Return the [X, Y] coordinate for the center point of the cell that contains the specified text.  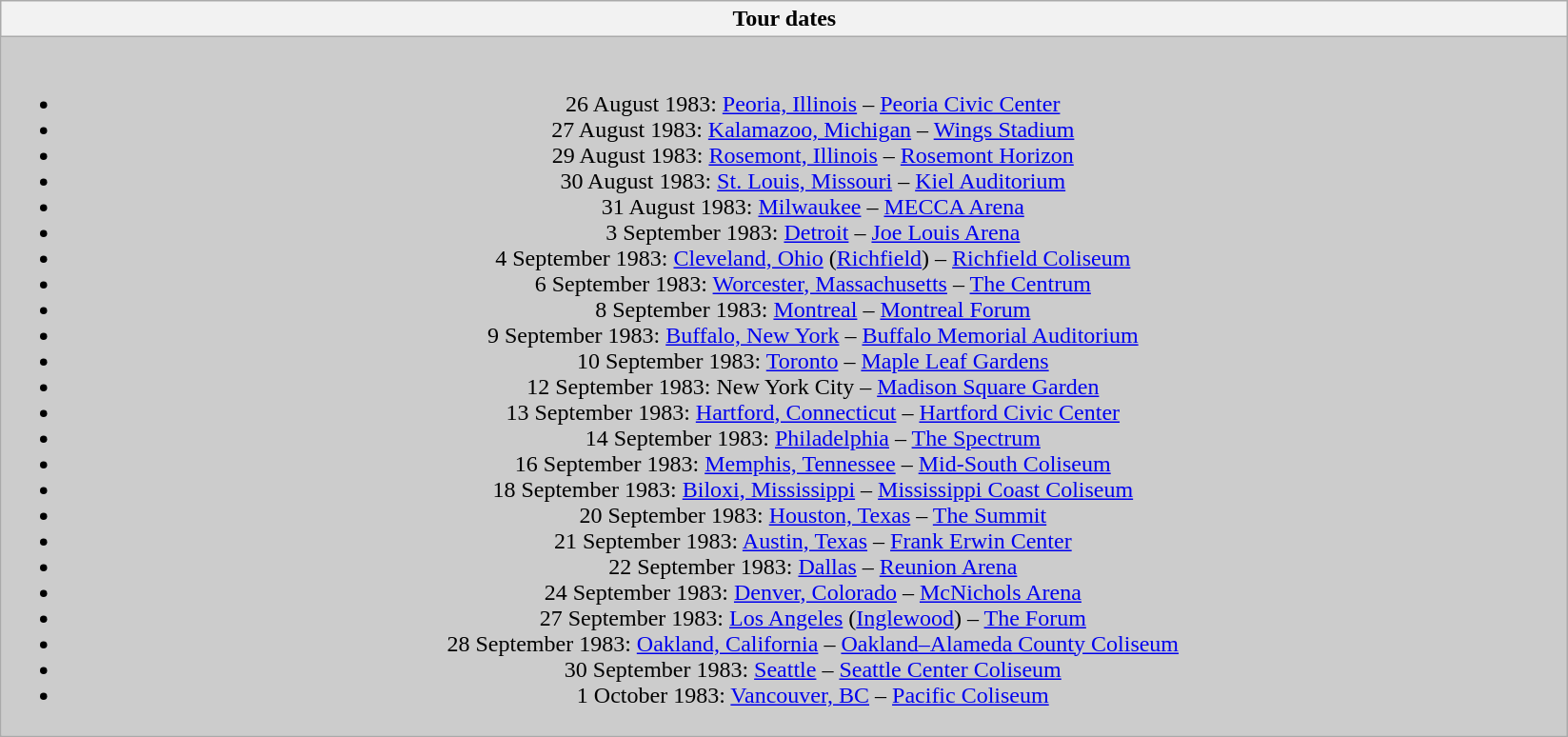
Tour dates [784, 19]
